From the cell containing the given text, extract its center point as [x, y] coordinate. 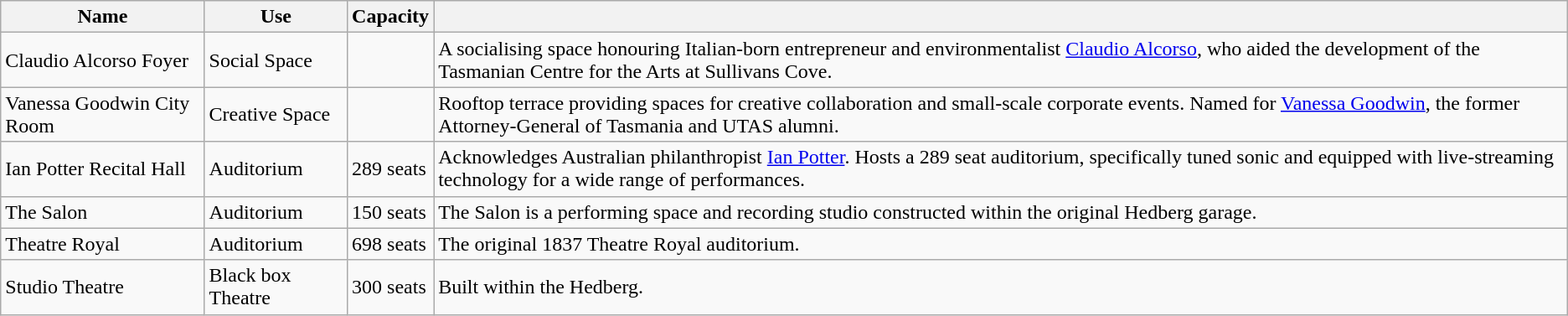
698 seats [390, 244]
Name [102, 17]
Use [276, 17]
289 seats [390, 169]
Theatre Royal [102, 244]
The Salon is a performing space and recording studio constructed within the original Hedberg garage. [1001, 212]
Social Space [276, 60]
Claudio Alcorso Foyer [102, 60]
Black box Theatre [276, 287]
The Salon [102, 212]
Capacity [390, 17]
The original 1837 Theatre Royal auditorium. [1001, 244]
Vanessa Goodwin City Room [102, 114]
Built within the Hedberg. [1001, 287]
Ian Potter Recital Hall [102, 169]
Creative Space [276, 114]
150 seats [390, 212]
Studio Theatre [102, 287]
300 seats [390, 287]
